For the text-containing cell, return its midpoint in (x, y) coordinate format. 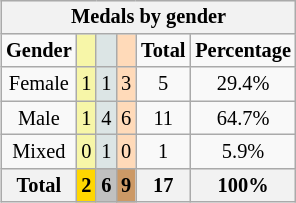
Male (38, 118)
64.7% (243, 118)
5.9% (243, 152)
Mixed (38, 152)
Medals by gender (148, 17)
5 (163, 84)
100% (243, 185)
9 (126, 185)
Gender (38, 51)
4 (106, 118)
2 (87, 185)
11 (163, 118)
17 (163, 185)
29.4% (243, 84)
Percentage (243, 51)
Female (38, 84)
3 (126, 84)
